Pinpoint the cell where the given text exists, returning its [x, y] midpoint coordinate. 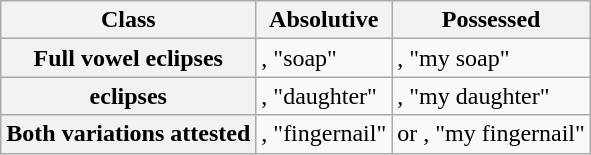
Absolutive [324, 20]
, "my soap" [492, 58]
, "daughter" [324, 96]
Full vowel eclipses [128, 58]
or , "my fingernail" [492, 134]
Both variations attested [128, 134]
, "soap" [324, 58]
Possessed [492, 20]
eclipses [128, 96]
, "fingernail" [324, 134]
, "my daughter" [492, 96]
Class [128, 20]
